Scan for the cell matching the given text and deliver its [x, y] coordinate at center. 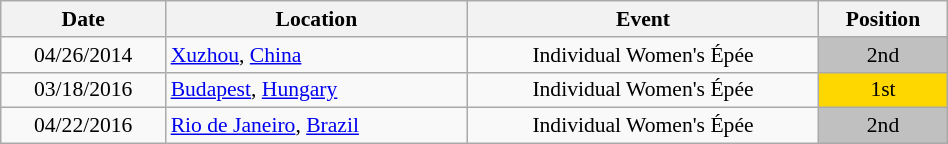
Location [317, 19]
Rio de Janeiro, Brazil [317, 126]
Budapest, Hungary [317, 90]
04/22/2016 [84, 126]
Date [84, 19]
Event [643, 19]
1st [883, 90]
04/26/2014 [84, 55]
03/18/2016 [84, 90]
Xuzhou, China [317, 55]
Position [883, 19]
